Provide the [X, Y] coordinate of the cell's center where the given text is located.  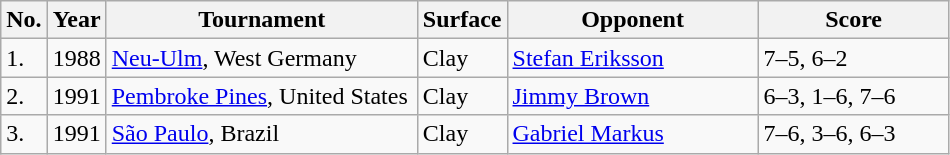
3. [24, 134]
Year [76, 20]
1988 [76, 58]
Neu-Ulm, West Germany [262, 58]
Score [854, 20]
2. [24, 96]
Tournament [262, 20]
Gabriel Markus [632, 134]
7–5, 6–2 [854, 58]
Opponent [632, 20]
1. [24, 58]
6–3, 1–6, 7–6 [854, 96]
Stefan Eriksson [632, 58]
No. [24, 20]
São Paulo, Brazil [262, 134]
7–6, 3–6, 6–3 [854, 134]
Pembroke Pines, United States [262, 96]
Jimmy Brown [632, 96]
Surface [462, 20]
